Return the (X, Y) coordinate for the center point of the cell that contains the specified text.  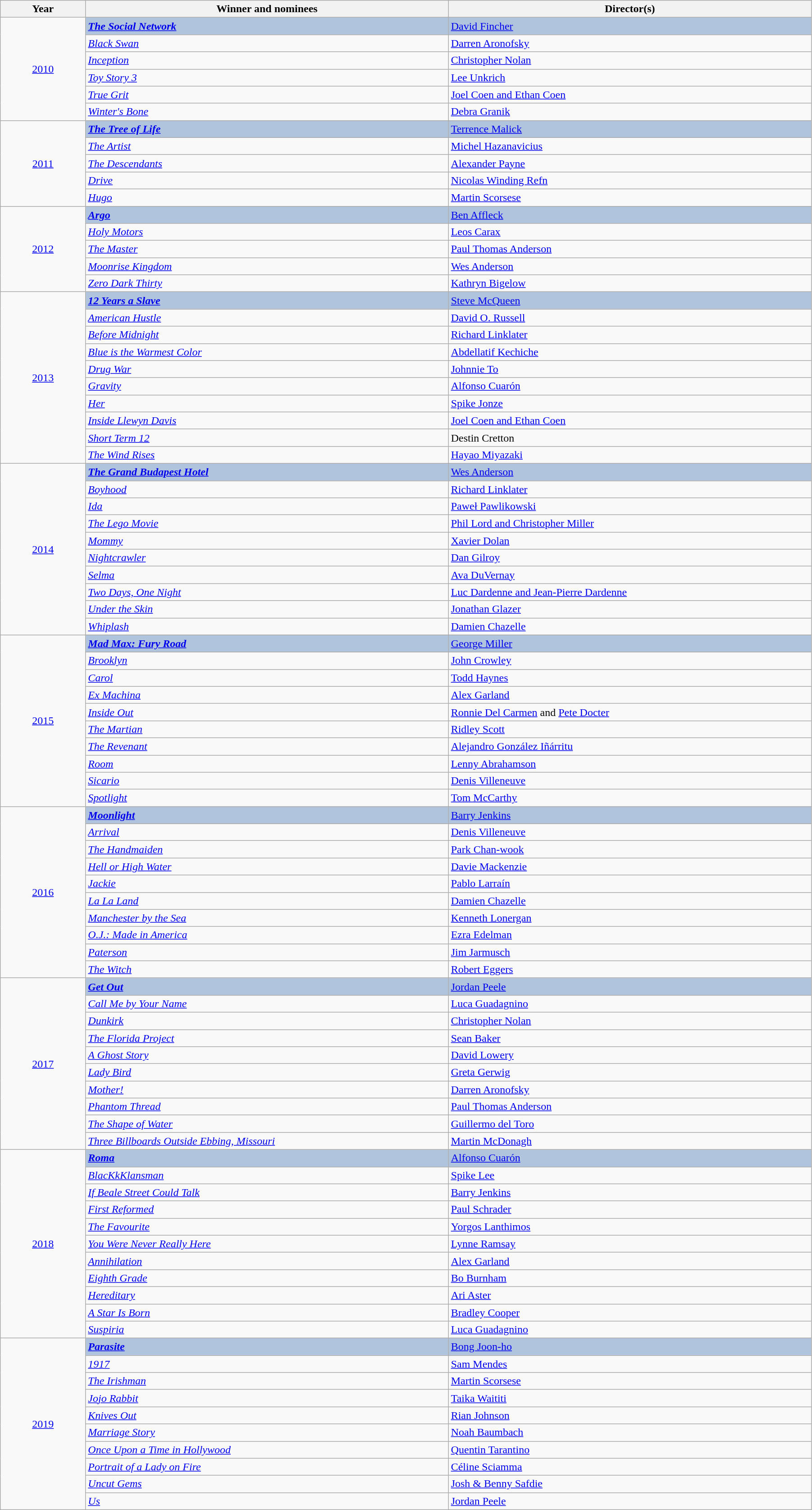
Knives Out (267, 1415)
Inception (267, 60)
Todd Haynes (630, 678)
2018 (43, 1244)
Roma (267, 1158)
BlacKkKlansman (267, 1175)
Blue is the Warmest Color (267, 352)
The Social Network (267, 26)
Ari Aster (630, 1295)
Toy Story 3 (267, 78)
Phil Lord and Christopher Miller (630, 524)
Year (43, 9)
Phantom Thread (267, 1107)
Boyhood (267, 489)
Moonlight (267, 815)
Nicolas Winding Refn (630, 180)
Mad Max: Fury Road (267, 643)
Rian Johnson (630, 1415)
Black Swan (267, 43)
Uncut Gems (267, 1484)
Davie Mackenzie (630, 867)
Park Chan-wook (630, 849)
Tom McCarthy (630, 798)
2016 (43, 892)
Jim Jarmusch (630, 952)
La La Land (267, 901)
Spotlight (267, 798)
Annihilation (267, 1261)
The Grand Budapest Hotel (267, 472)
Whiplash (267, 626)
Before Midnight (267, 335)
Winter's Bone (267, 112)
Kathryn Bigelow (630, 283)
Drive (267, 180)
Ridley Scott (630, 729)
Bradley Cooper (630, 1313)
True Grit (267, 95)
Jojo Rabbit (267, 1398)
George Miller (630, 643)
12 Years a Slave (267, 301)
Drug War (267, 369)
2017 (43, 1063)
Alejandro González Iñárritu (630, 746)
Two Days, One Night (267, 592)
David O. Russell (630, 318)
American Hustle (267, 318)
2015 (43, 721)
Short Term 12 (267, 438)
Pablo Larraín (630, 884)
Zero Dark Thirty (267, 283)
1917 (267, 1364)
Portrait of a Lady on Fire (267, 1467)
Ava DuVernay (630, 575)
Greta Gerwig (630, 1072)
Ronnie Del Carmen and Pete Docter (630, 712)
Hayao Miyazaki (630, 455)
If Beale Street Could Talk (267, 1192)
Director(s) (630, 9)
2010 (43, 69)
Room (267, 764)
The Florida Project (267, 1038)
A Ghost Story (267, 1055)
Argo (267, 215)
Suspiria (267, 1330)
Inside Out (267, 712)
David Lowery (630, 1055)
Guillermo del Toro (630, 1124)
Céline Sciamma (630, 1467)
John Crowley (630, 661)
Selma (267, 575)
Ex Machina (267, 695)
2011 (43, 163)
The Lego Movie (267, 524)
Brooklyn (267, 661)
Mommy (267, 541)
Us (267, 1501)
Nightcrawler (267, 558)
Johnnie To (630, 369)
2019 (43, 1424)
Eighth Grade (267, 1278)
Jonathan Glazer (630, 609)
Hugo (267, 197)
2013 (43, 378)
Lynne Ramsay (630, 1244)
The Shape of Water (267, 1124)
Sam Mendes (630, 1364)
Lady Bird (267, 1072)
Leos Carax (630, 232)
The Descendants (267, 163)
David Fincher (630, 26)
The Martian (267, 729)
Call Me by Your Name (267, 1004)
Debra Granik (630, 112)
Abdellatif Kechiche (630, 352)
Terrence Malick (630, 129)
The Handmaiden (267, 849)
The Witch (267, 969)
Sicario (267, 781)
Xavier Dolan (630, 541)
Alexander Payne (630, 163)
The Tree of Life (267, 129)
Destin Cretton (630, 438)
The Master (267, 249)
Gravity (267, 386)
Sean Baker (630, 1038)
The Irishman (267, 1381)
The Wind Rises (267, 455)
Bong Joon-ho (630, 1347)
Marriage Story (267, 1432)
Paterson (267, 952)
Paul Schrader (630, 1209)
Spike Lee (630, 1175)
Parasite (267, 1347)
The Artist (267, 146)
Michel Hazanavicius (630, 146)
A Star Is Born (267, 1313)
O.J.: Made in America (267, 935)
The Revenant (267, 746)
Ida (267, 506)
Taika Waititi (630, 1398)
2014 (43, 549)
Manchester by the Sea (267, 918)
Once Upon a Time in Hollywood (267, 1450)
Kenneth Lonergan (630, 918)
Winner and nominees (267, 9)
Hereditary (267, 1295)
2012 (43, 249)
Dunkirk (267, 1021)
Josh & Benny Safdie (630, 1484)
Quentin Tarantino (630, 1450)
Ben Affleck (630, 215)
Her (267, 403)
Arrival (267, 832)
Ezra Edelman (630, 935)
Three Billboards Outside Ebbing, Missouri (267, 1141)
Lee Unkrich (630, 78)
Luc Dardenne and Jean-Pierre Dardenne (630, 592)
Lenny Abrahamson (630, 764)
Moonrise Kingdom (267, 266)
You Were Never Really Here (267, 1244)
First Reformed (267, 1209)
Spike Jonze (630, 403)
Yorgos Lanthimos (630, 1227)
Noah Baumbach (630, 1432)
Jackie (267, 884)
Under the Skin (267, 609)
Bo Burnham (630, 1278)
Dan Gilroy (630, 558)
Carol (267, 678)
The Favourite (267, 1227)
Robert Eggers (630, 969)
Get Out (267, 986)
Inside Llewyn Davis (267, 420)
Martin McDonagh (630, 1141)
Paweł Pawlikowski (630, 506)
Hell or High Water (267, 867)
Steve McQueen (630, 301)
Holy Motors (267, 232)
Mother! (267, 1090)
